Locate the cell with the specified text and output its [X, Y] center coordinate. 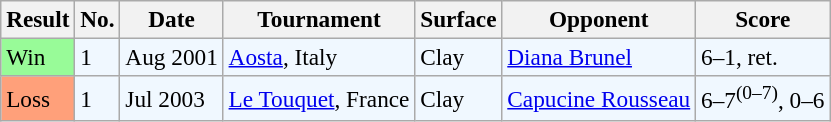
Win [38, 57]
Loss [38, 98]
Capucine Rousseau [599, 98]
Aug 2001 [172, 57]
Diana Brunel [599, 57]
Le Touquet, France [319, 98]
Tournament [319, 19]
Surface [458, 19]
Jul 2003 [172, 98]
Aosta, Italy [319, 57]
6–7(0–7), 0–6 [763, 98]
6–1, ret. [763, 57]
No. [98, 19]
Opponent [599, 19]
Date [172, 19]
Score [763, 19]
Result [38, 19]
